Scan for the cell matching the given text and deliver its (X, Y) coordinate at center. 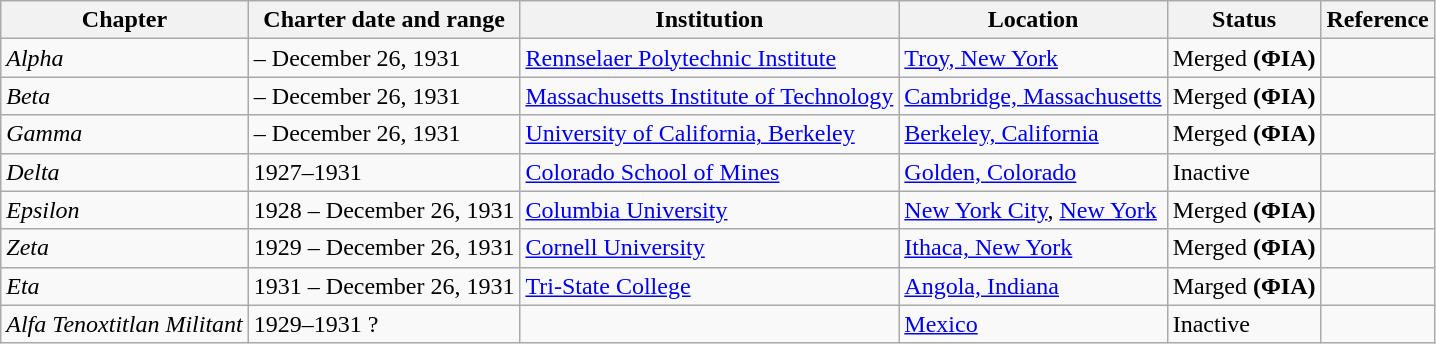
New York City, New York (1033, 210)
Columbia University (710, 210)
Charter date and range (384, 20)
1929–1931 ? (384, 324)
1931 – December 26, 1931 (384, 286)
Mexico (1033, 324)
Cambridge, Massachusetts (1033, 96)
Zeta (125, 248)
1929 – December 26, 1931 (384, 248)
Massachusetts Institute of Technology (710, 96)
Rennselaer Polytechnic Institute (710, 58)
Gamma (125, 134)
Delta (125, 172)
Chapter (125, 20)
Reference (1378, 20)
Tri-State College (710, 286)
Epsilon (125, 210)
Ithaca, New York (1033, 248)
Status (1244, 20)
Angola, Indiana (1033, 286)
Location (1033, 20)
Alpha (125, 58)
Alfa Tenoxtitlan Militant (125, 324)
Marged (ΦΙΑ) (1244, 286)
University of California, Berkeley (710, 134)
Beta (125, 96)
Berkeley, California (1033, 134)
Cornell University (710, 248)
1928 – December 26, 1931 (384, 210)
1927–1931 (384, 172)
Eta (125, 286)
Troy, New York (1033, 58)
Colorado School of Mines (710, 172)
Institution (710, 20)
Golden, Colorado (1033, 172)
